Find where the given text appears and provide that cell's center as (X, Y) coordinate. 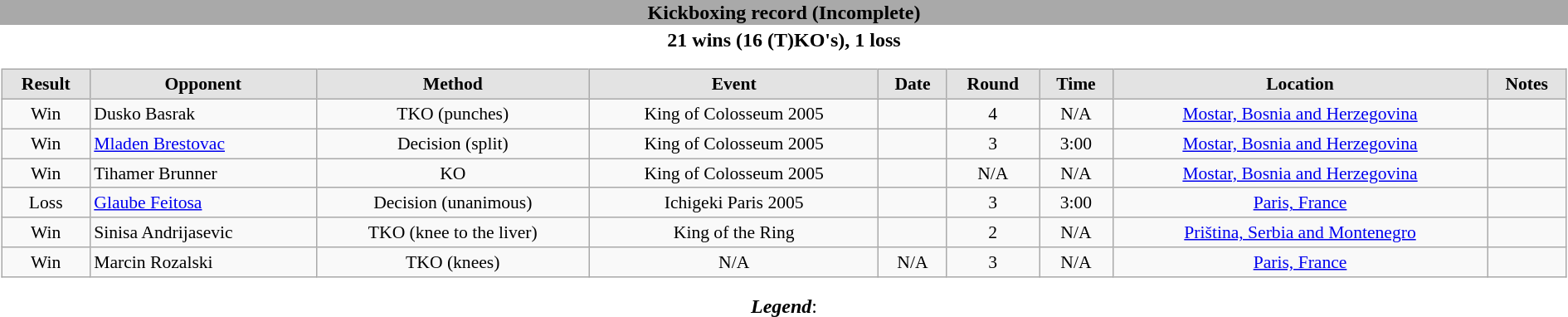
Priština, Serbia and Montenegro (1299, 232)
Sinisa Andrijasevic (202, 232)
Event (733, 85)
TKO (knees) (453, 262)
Method (453, 85)
Location (1299, 85)
Notes (1527, 85)
TKO (knee to the liver) (453, 232)
Decision (unanimous) (453, 202)
TKO (punches) (453, 114)
Marcin Rozalski (202, 262)
KO (453, 173)
Loss (46, 202)
Dusko Basrak (202, 114)
Date (913, 85)
Kickboxing record (Incomplete) (784, 12)
4 (993, 114)
Result (46, 85)
2 (993, 232)
Ichigeki Paris 2005 (733, 202)
Mladen Brestovac (202, 144)
King of the Ring (733, 232)
Decision (split) (453, 144)
Glaube Feitosa (202, 202)
Tihamer Brunner (202, 173)
Round (993, 85)
Opponent (202, 85)
Time (1077, 85)
